From the cell containing the given text, extract its center point as (x, y) coordinate. 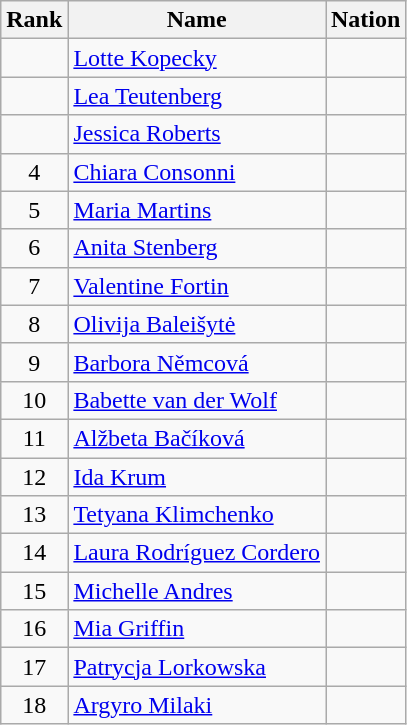
13 (34, 515)
Mia Griffin (197, 629)
Jessica Roberts (197, 134)
17 (34, 667)
Tetyana Klimchenko (197, 515)
Ida Krum (197, 477)
Babette van der Wolf (197, 400)
7 (34, 286)
6 (34, 248)
Lotte Kopecky (197, 58)
14 (34, 553)
Michelle Andres (197, 591)
Olivija Baleišytė (197, 324)
Maria Martins (197, 210)
Lea Teutenberg (197, 96)
4 (34, 172)
12 (34, 477)
Laura Rodríguez Cordero (197, 553)
Name (197, 20)
5 (34, 210)
8 (34, 324)
Argyro Milaki (197, 705)
Barbora Němcová (197, 362)
Valentine Fortin (197, 286)
10 (34, 400)
Chiara Consonni (197, 172)
9 (34, 362)
15 (34, 591)
Nation (366, 20)
Rank (34, 20)
11 (34, 438)
Alžbeta Bačíková (197, 438)
16 (34, 629)
18 (34, 705)
Anita Stenberg (197, 248)
Patrycja Lorkowska (197, 667)
